Determine the (x, y) coordinate at the center of the cell enclosing the given text.  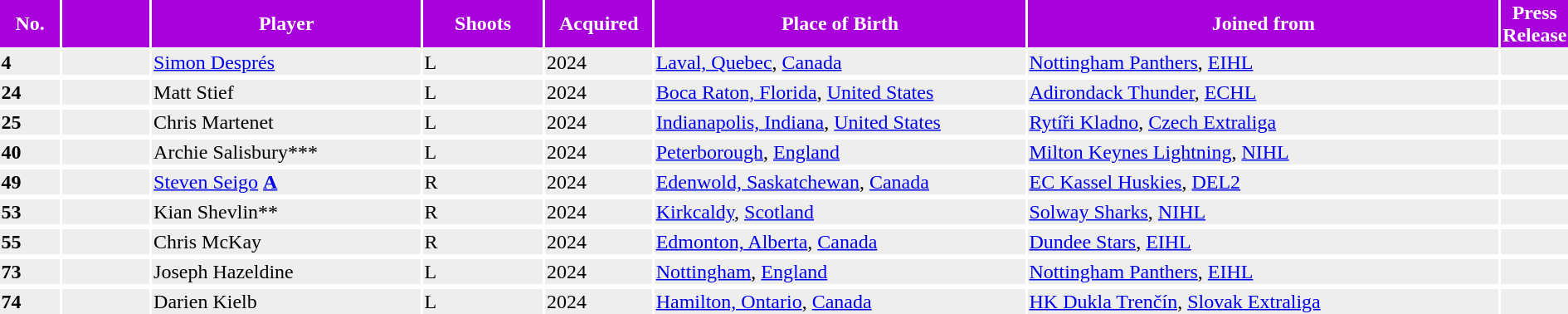
55 (30, 242)
Kirkcaldy, Scotland (840, 212)
Boca Raton, Florida, United States (840, 92)
Nottingham, England (840, 272)
Chris Martenet (287, 122)
Edenwold, Saskatchewan, Canada (840, 182)
Joseph Hazeldine (287, 272)
Acquired (599, 23)
Milton Keynes Lightning, NIHL (1264, 152)
Laval, Quebec, Canada (840, 62)
49 (30, 182)
Adirondack Thunder, ECHL (1264, 92)
Darien Kielb (287, 302)
Edmonton, Alberta, Canada (840, 242)
Solway Sharks, NIHL (1264, 212)
Steven Seigo A (287, 182)
Peterborough, England (840, 152)
40 (30, 152)
Matt Stief (287, 92)
Dundee Stars, EIHL (1264, 242)
73 (30, 272)
Hamilton, Ontario, Canada (840, 302)
Kian Shevlin** (287, 212)
24 (30, 92)
HK Dukla Trenčín, Slovak Extraliga (1264, 302)
No. (30, 23)
Place of Birth (840, 23)
25 (30, 122)
EC Kassel Huskies, DEL2 (1264, 182)
Rytíři Kladno, Czech Extraliga (1264, 122)
Archie Salisbury*** (287, 152)
Simon Després (287, 62)
74 (30, 302)
Joined from (1264, 23)
Shoots (483, 23)
Player (287, 23)
Indianapolis, Indiana, United States (840, 122)
Press Release (1535, 23)
4 (30, 62)
Chris McKay (287, 242)
53 (30, 212)
